Search for the cell housing the specified text and yield its [x, y] center coordinate. 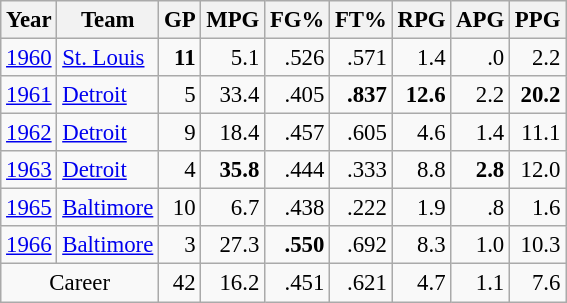
.0 [480, 58]
1.6 [538, 208]
.438 [298, 208]
.8 [480, 208]
.405 [298, 95]
42 [180, 283]
9 [180, 133]
MPG [233, 20]
1963 [29, 170]
1961 [29, 95]
St. Louis [108, 58]
2.8 [480, 170]
.692 [362, 245]
1962 [29, 133]
27.3 [233, 245]
1.1 [480, 283]
Career [80, 283]
35.8 [233, 170]
5 [180, 95]
20.2 [538, 95]
11 [180, 58]
APG [480, 20]
10 [180, 208]
.837 [362, 95]
16.2 [233, 283]
7.6 [538, 283]
FT% [362, 20]
1.0 [480, 245]
12.0 [538, 170]
Team [108, 20]
Year [29, 20]
.222 [362, 208]
.444 [298, 170]
PPG [538, 20]
33.4 [233, 95]
18.4 [233, 133]
5.1 [233, 58]
10.3 [538, 245]
8.3 [422, 245]
.550 [298, 245]
.333 [362, 170]
.605 [362, 133]
4.6 [422, 133]
1960 [29, 58]
RPG [422, 20]
11.1 [538, 133]
12.6 [422, 95]
GP [180, 20]
4.7 [422, 283]
.526 [298, 58]
6.7 [233, 208]
.621 [362, 283]
.451 [298, 283]
1966 [29, 245]
.457 [298, 133]
FG% [298, 20]
3 [180, 245]
4 [180, 170]
1965 [29, 208]
8.8 [422, 170]
.571 [362, 58]
1.9 [422, 208]
